Return (x, y) of the center of cell containing provided text 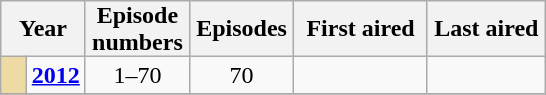
Last aired (486, 29)
2012 (56, 75)
Year (44, 29)
1–70 (137, 75)
Episodes (241, 29)
70 (241, 75)
First aired (361, 29)
Episodenumbers (137, 29)
